Output the [x, y] coordinate of the center of the cell containing the given text.  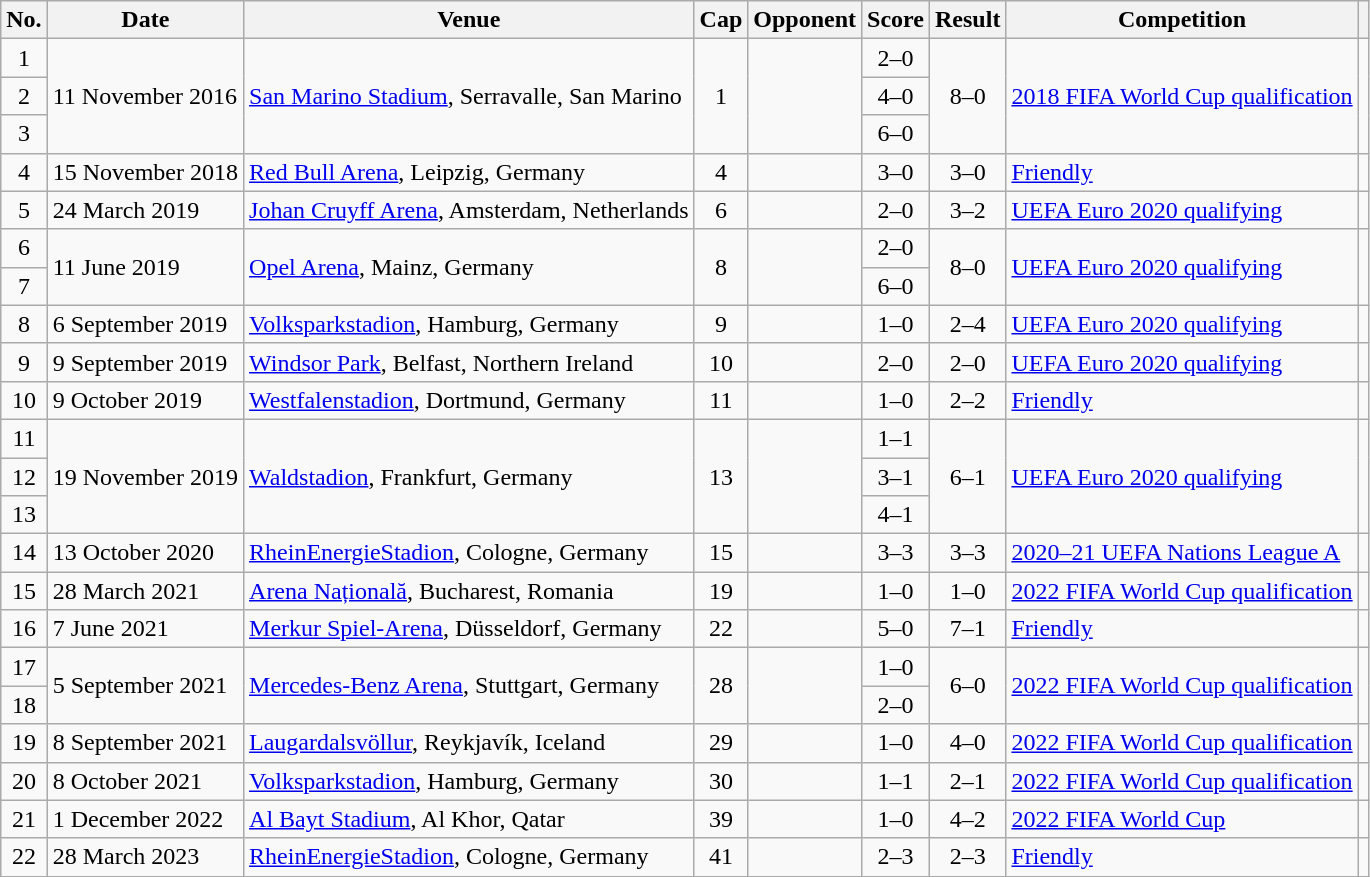
3–1 [896, 477]
Red Bull Arena, Leipzig, Germany [470, 172]
6–1 [968, 476]
21 [24, 819]
Westfalenstadion, Dortmund, Germany [470, 400]
3 [24, 134]
30 [721, 781]
11 June 2019 [145, 267]
18 [24, 705]
Opponent [805, 20]
7–1 [968, 629]
Result [968, 20]
28 March 2021 [145, 591]
Johan Cruyff Arena, Amsterdam, Netherlands [470, 210]
7 June 2021 [145, 629]
Opel Arena, Mainz, Germany [470, 267]
13 October 2020 [145, 553]
2018 FIFA World Cup qualification [1182, 96]
28 March 2023 [145, 857]
4–2 [968, 819]
39 [721, 819]
Waldstadion, Frankfurt, Germany [470, 476]
5–0 [896, 629]
29 [721, 743]
No. [24, 20]
12 [24, 477]
2–1 [968, 781]
11 November 2016 [145, 96]
19 November 2019 [145, 476]
5 [24, 210]
8 September 2021 [145, 743]
5 September 2021 [145, 686]
Mercedes-Benz Arena, Stuttgart, Germany [470, 686]
2–4 [968, 324]
San Marino Stadium, Serravalle, San Marino [470, 96]
17 [24, 667]
Score [896, 20]
6 September 2019 [145, 324]
Cap [721, 20]
9 October 2019 [145, 400]
14 [24, 553]
15 November 2018 [145, 172]
2020–21 UEFA Nations League A [1182, 553]
Arena Națională, Bucharest, Romania [470, 591]
3–2 [968, 210]
9 September 2019 [145, 362]
Merkur Spiel-Arena, Düsseldorf, Germany [470, 629]
28 [721, 686]
Venue [470, 20]
4–1 [896, 515]
2022 FIFA World Cup [1182, 819]
8 October 2021 [145, 781]
20 [24, 781]
24 March 2019 [145, 210]
16 [24, 629]
2 [24, 96]
Al Bayt Stadium, Al Khor, Qatar [470, 819]
Date [145, 20]
2–2 [968, 400]
7 [24, 286]
Windsor Park, Belfast, Northern Ireland [470, 362]
41 [721, 857]
Competition [1182, 20]
1 December 2022 [145, 819]
Laugardalsvöllur, Reykjavík, Iceland [470, 743]
